Detect which cell encompasses the target text, then output its (x, y) center coordinate. 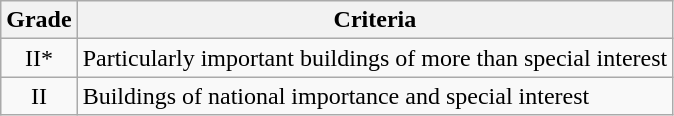
Grade (39, 20)
Particularly important buildings of more than special interest (375, 58)
Criteria (375, 20)
II (39, 96)
Buildings of national importance and special interest (375, 96)
II* (39, 58)
